Search for the cell housing the specified text and yield its [x, y] center coordinate. 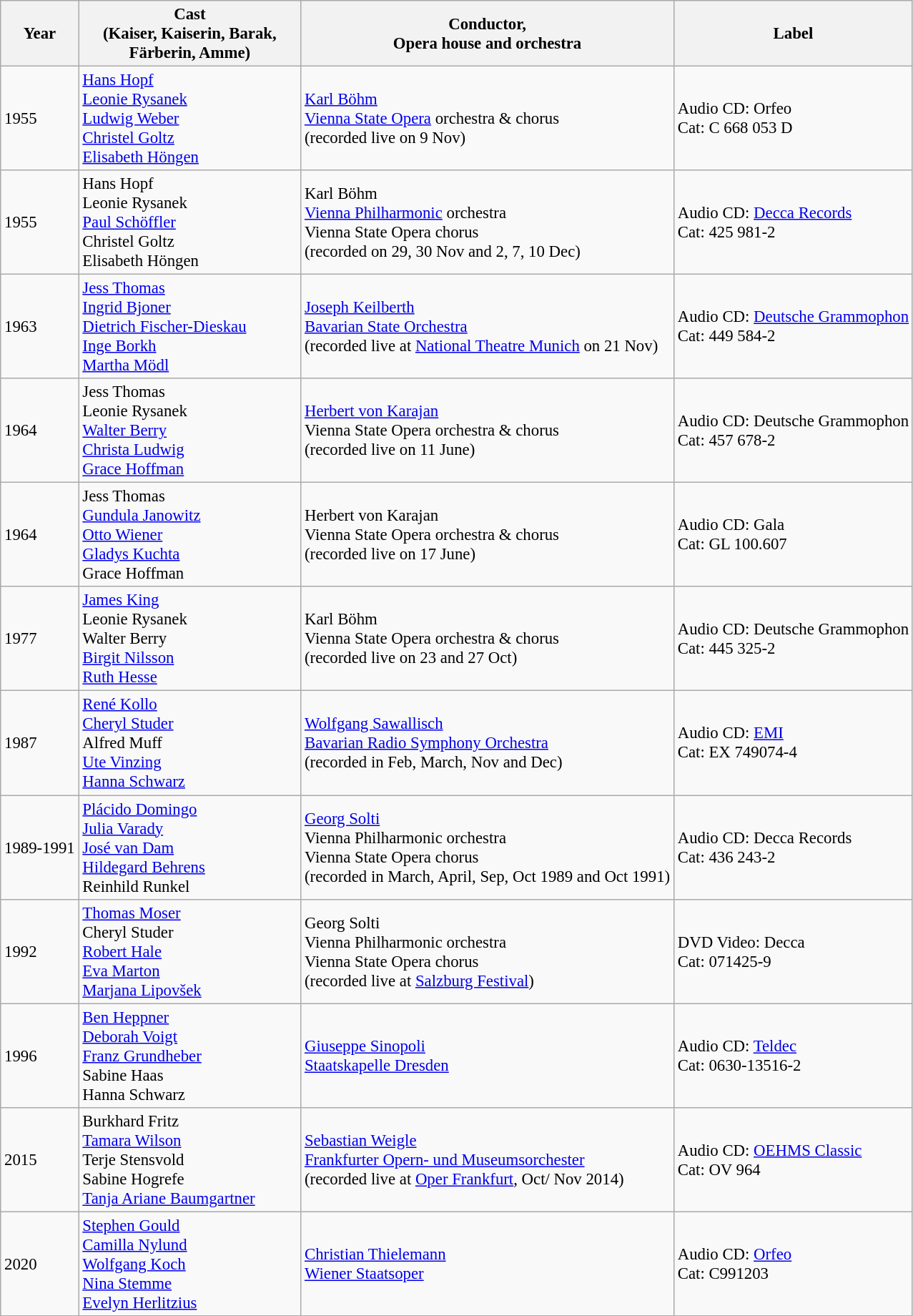
DVD Video: Decca Cat: 071425-9 [793, 951]
Christian Thielemann Wiener Staatsoper [488, 1264]
Herbert von KarajanVienna State Opera orchestra & chorus(recorded live on 17 June) [488, 535]
Jess ThomasLeonie RysanekWalter BerryChrista LudwigGrace Hoffman [190, 431]
Karl BöhmVienna State Opera orchestra & chorus(recorded live on 9 Nov) [488, 119]
Audio CD: Decca RecordsCat: 425 981-2 [793, 222]
Audio CD: Decca RecordsCat: 436 243-2 [793, 848]
Hans HopfLeonie RysanekPaul SchöfflerChristel GoltzElisabeth Höngen [190, 222]
Audio CD: GalaCat: GL 100.607 [793, 535]
Hans HopfLeonie RysanekLudwig WeberChristel GoltzElisabeth Höngen [190, 119]
Stephen GouldCamilla NylundWolfgang KochNina StemmeEvelyn Herlitzius [190, 1264]
Audio CD: TeldecCat: 0630-13516-2 [793, 1056]
2015 [40, 1159]
Audio CD: OEHMS ClassicCat: OV 964 [793, 1159]
2020 [40, 1264]
Joseph KeilberthBavarian State Orchestra(recorded live at National Theatre Munich on 21 Nov) [488, 327]
1996 [40, 1056]
James KingLeonie RysanekWalter BerryBirgit NilssonRuth Hesse [190, 639]
Ben HeppnerDeborah VoigtFranz GrundheberSabine HaasHanna Schwarz [190, 1056]
Audio CD: Deutsche GrammophonCat: 457 678-2 [793, 431]
Georg SoltiVienna Philharmonic orchestraVienna State Opera chorus(recorded in March, April, Sep, Oct 1989 and Oct 1991) [488, 848]
Wolfgang SawallischBavarian Radio Symphony Orchestra(recorded in Feb, March, Nov and Dec) [488, 743]
1963 [40, 327]
Year [40, 34]
Plácido DomingoJulia VaradyJosé van DamHildegard BehrensReinhild Runkel [190, 848]
1977 [40, 639]
Jess ThomasGundula JanowitzOtto WienerGladys KuchtaGrace Hoffman [190, 535]
1992 [40, 951]
Sebastian WeigleFrankfurter Opern- und Museumsorchester(recorded live at Oper Frankfurt, Oct/ Nov 2014) [488, 1159]
Jess ThomasIngrid BjonerDietrich Fischer-DieskauInge BorkhMartha Mödl [190, 327]
1989-1991 [40, 848]
Audio CD: OrfeoCat: C991203 [793, 1264]
Audio CD: OrfeoCat: C 668 053 D [793, 119]
Giuseppe SinopoliStaatskapelle Dresden [488, 1056]
Audio CD: Deutsche GrammophonCat: 445 325-2 [793, 639]
Herbert von KarajanVienna State Opera orchestra & chorus(recorded live on 11 June) [488, 431]
Burkhard FritzTamara WilsonTerje StensvoldSabine HogrefeTanja Ariane Baumgartner [190, 1159]
Thomas MoserCheryl StuderRobert HaleEva MartonMarjana Lipovšek [190, 951]
Georg SoltiVienna Philharmonic orchestraVienna State Opera chorus(recorded live at Salzburg Festival) [488, 951]
Karl BöhmVienna Philharmonic orchestraVienna State Opera chorus(recorded on 29, 30 Nov and 2, 7, 10 Dec) [488, 222]
Cast(Kaiser, Kaiserin, Barak,Färberin, Amme) [190, 34]
Conductor,Opera house and orchestra [488, 34]
Label [793, 34]
René KolloCheryl StuderAlfred MuffUte VinzingHanna Schwarz [190, 743]
Karl BöhmVienna State Opera orchestra & chorus(recorded live on 23 and 27 Oct) [488, 639]
Audio CD: EMICat: EX 749074-4 [793, 743]
1987 [40, 743]
Audio CD: Deutsche GrammophonCat: 449 584-2 [793, 327]
